Return (X, Y) of the center of cell containing provided text 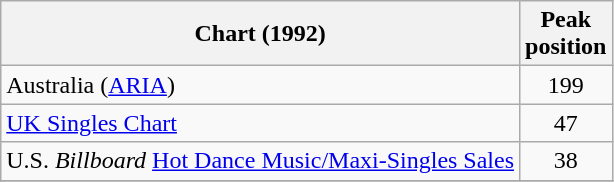
Chart (1992) (260, 34)
U.S. Billboard Hot Dance Music/Maxi-Singles Sales (260, 161)
UK Singles Chart (260, 123)
Peakposition (566, 34)
38 (566, 161)
Australia (ARIA) (260, 85)
199 (566, 85)
47 (566, 123)
